Determine the [X, Y] coordinate at the center of the cell enclosing the given text.  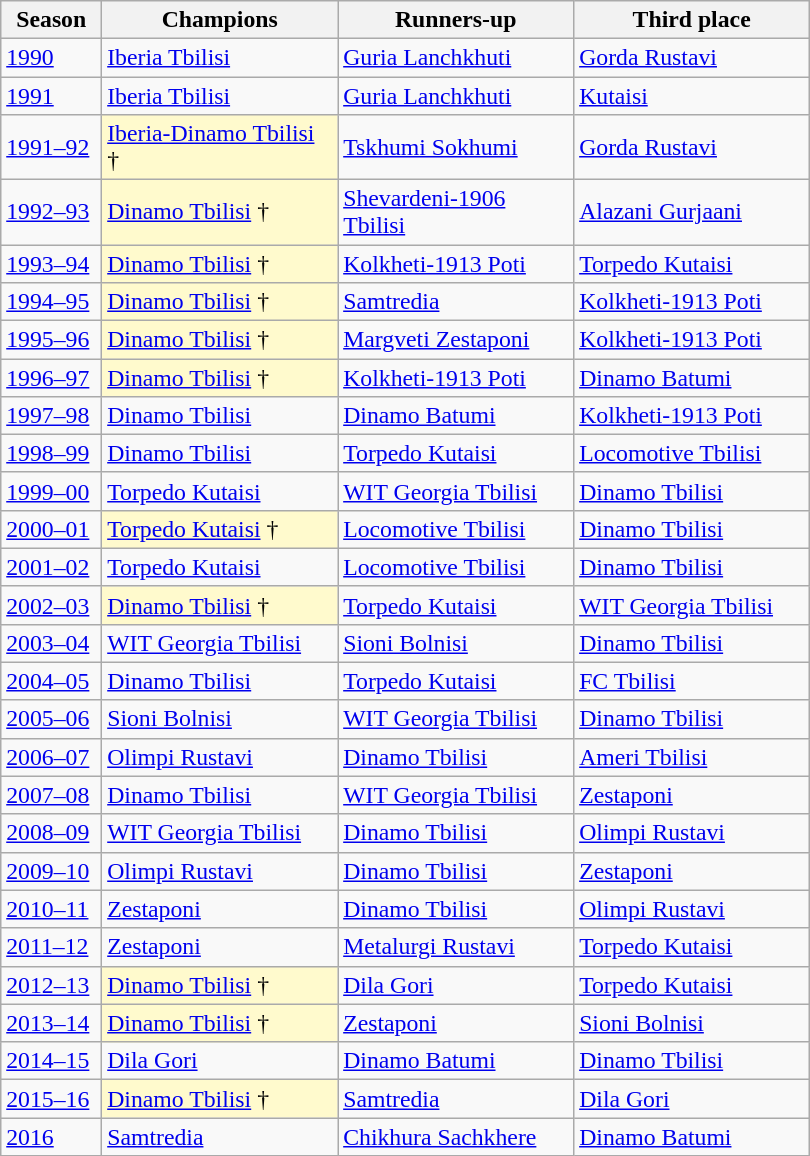
2007–08 [52, 795]
2004–05 [52, 681]
2003–04 [52, 643]
Ameri Tbilisi [692, 757]
Iberia-Dinamo Tbilisi † [220, 146]
1996–97 [52, 377]
Champions [220, 20]
2000–01 [52, 529]
1999–00 [52, 491]
Alazani Gurjaani [692, 212]
1992–93 [52, 212]
1997–98 [52, 415]
2013–14 [52, 1023]
2006–07 [52, 757]
2012–13 [52, 985]
1994–95 [52, 301]
2009–10 [52, 871]
2008–09 [52, 833]
Season [52, 20]
Metalurgi Rustavi [456, 947]
1990 [52, 58]
2005–06 [52, 719]
Kutaisi [692, 96]
2002–03 [52, 605]
Chikhura Sachkhere [456, 1137]
FC Tbilisi [692, 681]
1991–92 [52, 146]
Third place [692, 20]
2014–15 [52, 1061]
2016 [52, 1137]
2011–12 [52, 947]
1991 [52, 96]
Margveti Zestaponi [456, 339]
Runners-up [456, 20]
Torpedo Kutaisi † [220, 529]
1998–99 [52, 453]
2001–02 [52, 567]
2015–16 [52, 1099]
Shevardeni-1906 Tbilisi [456, 212]
1995–96 [52, 339]
2010–11 [52, 909]
Tskhumi Sokhumi [456, 146]
1993–94 [52, 263]
